Search for the cell housing the specified text and yield its (X, Y) center coordinate. 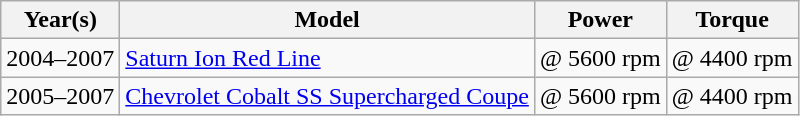
Saturn Ion Red Line (328, 58)
Torque (732, 20)
Power (600, 20)
Year(s) (60, 20)
Chevrolet Cobalt SS Supercharged Coupe (328, 96)
Model (328, 20)
2005–2007 (60, 96)
2004–2007 (60, 58)
